Provide the (X, Y) coordinate of the cell's center where the given text is located.  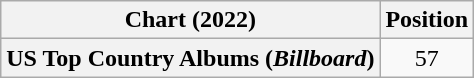
57 (427, 58)
US Top Country Albums (Billboard) (190, 58)
Position (427, 20)
Chart (2022) (190, 20)
